Search for the cell housing the specified text and yield its (x, y) center coordinate. 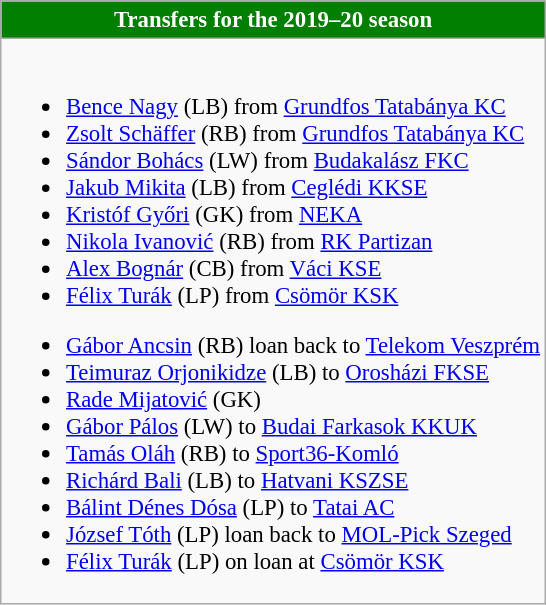
Transfers for the 2019–20 season (274, 20)
